Output the (x, y) coordinate of the center of the cell containing the given text.  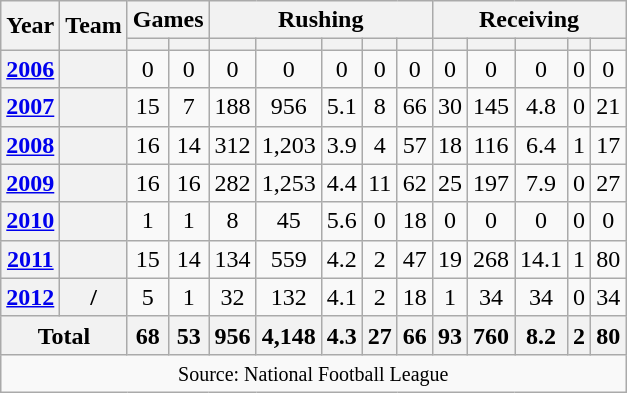
2010 (30, 221)
760 (490, 335)
559 (288, 259)
116 (490, 145)
21 (608, 107)
8.2 (540, 335)
2011 (30, 259)
4 (380, 145)
45 (288, 221)
/ (94, 297)
3.9 (342, 145)
2006 (30, 69)
2009 (30, 183)
53 (188, 335)
Year (30, 26)
197 (490, 183)
1,203 (288, 145)
145 (490, 107)
Rushing (320, 20)
6.4 (540, 145)
4.8 (540, 107)
25 (450, 183)
Total (64, 335)
5.1 (342, 107)
268 (490, 259)
68 (148, 335)
7 (188, 107)
93 (450, 335)
132 (288, 297)
30 (450, 107)
32 (232, 297)
4.3 (342, 335)
17 (608, 145)
2007 (30, 107)
188 (232, 107)
19 (450, 259)
2008 (30, 145)
11 (380, 183)
4.4 (342, 183)
7.9 (540, 183)
2012 (30, 297)
4.1 (342, 297)
62 (414, 183)
5 (148, 297)
47 (414, 259)
Games (168, 20)
312 (232, 145)
14.1 (540, 259)
57 (414, 145)
134 (232, 259)
1,253 (288, 183)
4,148 (288, 335)
4.2 (342, 259)
5.6 (342, 221)
Team (94, 26)
282 (232, 183)
Receiving (528, 20)
Source: National Football League (314, 373)
